Search for the cell housing the specified text and yield its [X, Y] center coordinate. 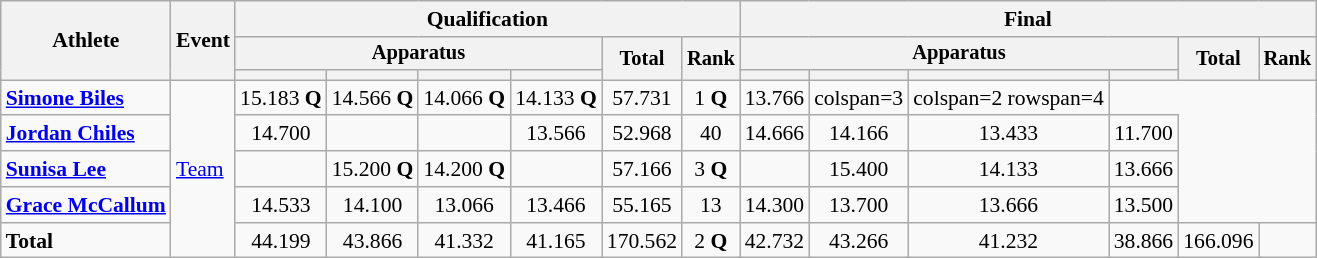
15.400 [858, 169]
14.700 [281, 134]
40 [711, 134]
57.731 [642, 98]
57.166 [642, 169]
52.968 [642, 134]
1 Q [711, 98]
14.100 [373, 205]
14.666 [774, 134]
13.466 [556, 205]
Jordan Chiles [86, 134]
55.165 [642, 205]
13.766 [774, 98]
13.433 [1008, 134]
14.133 [1008, 169]
13.500 [1144, 205]
11.700 [1144, 134]
Team [203, 169]
13.566 [556, 134]
13 [711, 205]
13.066 [464, 205]
13.700 [858, 205]
Final [1028, 19]
Grace McCallum [86, 205]
Event [203, 40]
14.300 [774, 205]
15.183 Q [281, 98]
colspan=2 rowspan=4 [1008, 98]
14.166 [858, 134]
14.533 [281, 205]
Qualification [488, 19]
colspan=3 [858, 98]
14.133 Q [556, 98]
Athlete [86, 40]
15.200 Q [373, 169]
Simone Biles [86, 98]
Sunisa Lee [86, 169]
14.200 Q [464, 169]
14.566 Q [373, 98]
14.066 Q [464, 98]
3 Q [711, 169]
